Locate the cell with the specified text and output its (x, y) center coordinate. 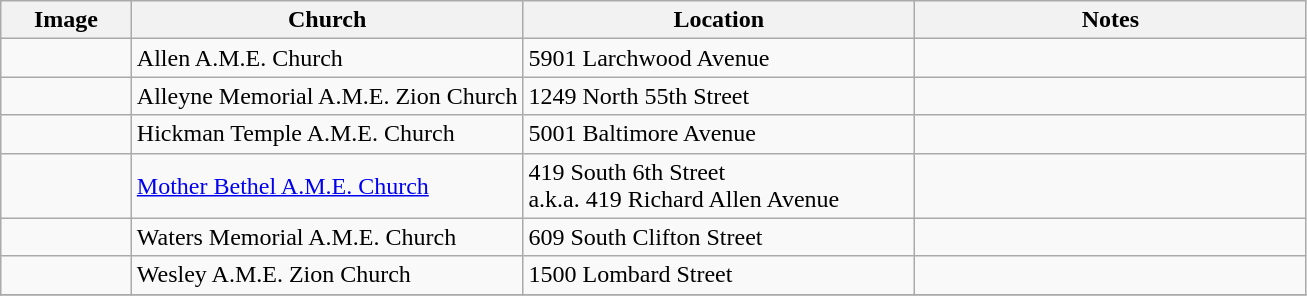
5001 Baltimore Avenue (719, 134)
Allen A.M.E. Church (327, 58)
Mother Bethel A.M.E. Church (327, 186)
Waters Memorial A.M.E. Church (327, 237)
Notes (1111, 20)
5901 Larchwood Avenue (719, 58)
609 South Clifton Street (719, 237)
Hickman Temple A.M.E. Church (327, 134)
Location (719, 20)
Alleyne Memorial A.M.E. Zion Church (327, 96)
Wesley A.M.E. Zion Church (327, 275)
1249 North 55th Street (719, 96)
Church (327, 20)
1500 Lombard Street (719, 275)
Image (66, 20)
419 South 6th Streeta.k.a. 419 Richard Allen Avenue (719, 186)
